Extract the [x, y] coordinate from the center of the cell holding the provided text.  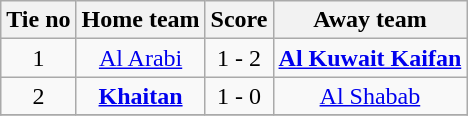
Khaitan [140, 96]
Al Arabi [140, 58]
1 [38, 58]
1 - 0 [239, 96]
1 - 2 [239, 58]
Home team [140, 20]
Away team [370, 20]
2 [38, 96]
Score [239, 20]
Tie no [38, 20]
Al Kuwait Kaifan [370, 58]
Al Shabab [370, 96]
